Locate the cell with the specified text and output its (x, y) center coordinate. 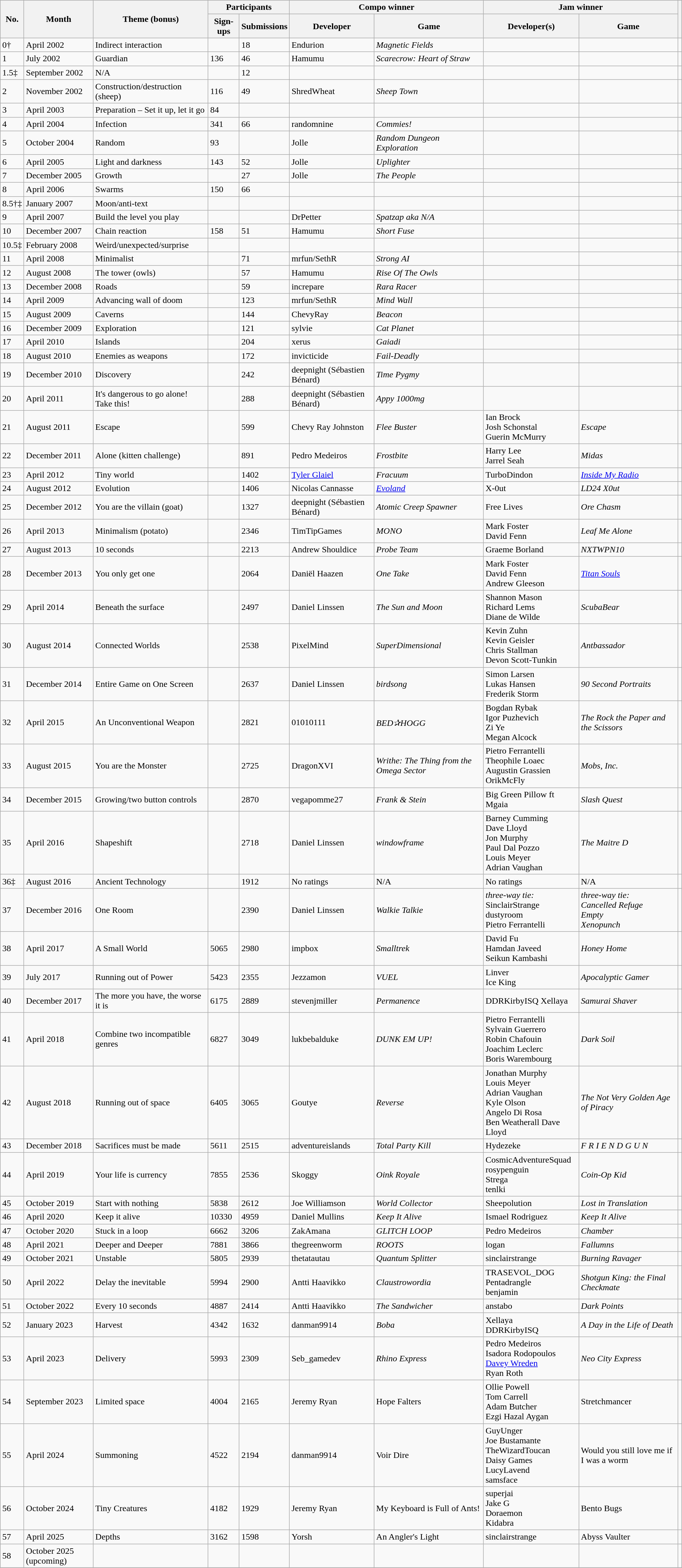
35 (12, 843)
2637 (264, 684)
4959 (264, 1217)
3 (12, 110)
August 2009 (59, 314)
Xellaya DDRKirbyISQ (531, 1325)
Advancing wall of doom (151, 300)
Compo winner (387, 7)
2355 (264, 977)
4 (12, 124)
5805 (224, 1258)
Every 10 seconds (151, 1306)
Sheepolution (531, 1203)
GuyUnger Joe Bustamante TheWizardToucan Daisy Games LucyLavend samsface (531, 1455)
GLITCH LOOP (429, 1231)
Fallumns (628, 1245)
41 (12, 1039)
Gaiadi (429, 342)
3206 (264, 1231)
Growing/two button controls (151, 799)
Delivery (151, 1358)
1402 (264, 474)
Probe Team (429, 550)
TRASEVOL_DOG Pentadrangle benjamin (531, 1282)
April 2019 (59, 1175)
Cat Planet (429, 328)
April 2020 (59, 1217)
1598 (264, 1537)
April 2012 (59, 474)
4342 (224, 1325)
891 (264, 456)
39 (12, 977)
6405 (224, 1102)
thetatautau (332, 1258)
Andrew Shouldice (332, 550)
The Sun and Moon (429, 607)
341 (224, 124)
6827 (224, 1039)
150 (224, 189)
Dark Points (628, 1306)
April 2023 (59, 1358)
30 (12, 645)
Build the level you play (151, 217)
April 2024 (59, 1455)
7855 (224, 1175)
32 (12, 723)
Participants (248, 7)
Seb_gamedev (332, 1358)
TimTipGames (332, 531)
2064 (264, 573)
28 (12, 573)
2165 (264, 1401)
October 2021 (59, 1258)
0† (12, 45)
Developer(s) (531, 26)
3866 (264, 1245)
Smalltrek (429, 948)
Frostbite (429, 456)
Ian BrockJosh SchonstalGuerin McMurry (531, 427)
Hydezeke (531, 1146)
August 2015 (59, 766)
2870 (264, 799)
Beacon (429, 314)
Fracuum (429, 474)
Pietro FerrantelliTheophile LoaecAugustin GrassienOrikMcFly (531, 766)
An Angler's Light (429, 1537)
Theme (bonus) (151, 19)
The more you have, the worse it is (151, 1001)
Entire Game on One Screen (151, 684)
204 (264, 342)
13 (12, 287)
windowframe (429, 843)
April 2021 (59, 1245)
Samurai Shaver (628, 1001)
An Unconventional Weapon (151, 723)
59 (264, 287)
Combine two incompatible genres (151, 1039)
August 2018 (59, 1102)
10 seconds (151, 550)
August 2013 (59, 550)
2889 (264, 1001)
You are the Monster (151, 766)
29 (12, 607)
Random Dungeon Exploration (429, 143)
CosmicAdventureSquad rosypenguin Strega tenlki (531, 1175)
Atomic Creep Spawner (429, 507)
Shapeshift (151, 843)
Shotgun King: the Final Checkmate (628, 1282)
56 (12, 1509)
The Rock the Paper and the Scissors (628, 723)
Alone (kitten challenge) (151, 456)
December 2013 (59, 573)
August 2012 (59, 489)
September 2002 (59, 73)
stevenjmiller (332, 1001)
Shannon MasonRichard LemsDiane de Wilde (531, 607)
The Sandwicher (429, 1306)
121 (264, 328)
World Collector (429, 1203)
Permanence (429, 1001)
Submissions (264, 26)
8 (12, 189)
Joe Williamson (332, 1203)
3162 (224, 1537)
Leaf Me Alone (628, 531)
ZakAmana (332, 1231)
April 2022 (59, 1282)
58 (12, 1556)
Apocalyptic Gamer (628, 977)
BED✰HOGG (429, 723)
5611 (224, 1146)
Light and darkness (151, 162)
DragonXVI (332, 766)
three-way tie: SinclairStrange dustyroom Pietro Ferrantelli (531, 910)
1 (12, 59)
lukbebalduke (332, 1039)
Skoggy (332, 1175)
1.5‡ (12, 73)
October 2020 (59, 1231)
Beneath the surface (151, 607)
thegreenworm (332, 1245)
48 (12, 1245)
TurboDindon (531, 474)
Short Fuse (429, 231)
7 (12, 175)
2538 (264, 645)
April 2008 (59, 259)
Minimalist (151, 259)
Midas (628, 456)
Would you still love me if I was a worm (628, 1455)
August 2010 (59, 356)
A Day in the Life of Death (628, 1325)
Running out of Power (151, 977)
2414 (264, 1306)
Flee Buster (429, 427)
Ismael Rodriguez (531, 1217)
01010111 (332, 723)
December 2014 (59, 684)
One Room (151, 910)
Minimalism (potato) (151, 531)
Dark Soil (628, 1039)
October 2025 (upcoming) (59, 1556)
April 2018 (59, 1039)
71 (264, 259)
ChevyRay (332, 314)
Random (151, 143)
April 2014 (59, 607)
Connected Worlds (151, 645)
Growth (151, 175)
Tiny world (151, 474)
Voir Dire (429, 1455)
1912 (264, 881)
You are the villain (goat) (151, 507)
136 (224, 59)
July 2002 (59, 59)
F R I E N D G U N (628, 1146)
2980 (264, 948)
Hope Falters (429, 1401)
Free Lives (531, 507)
Mobs, Inc. (628, 766)
Moon/anti-text (151, 203)
54 (12, 1401)
ShredWheat (332, 91)
December 2016 (59, 910)
4004 (224, 1401)
LD24 X0ut (628, 489)
15 (12, 314)
Quantum Splitter (429, 1258)
47 (12, 1231)
Rara Racer (429, 287)
Ancient Technology (151, 881)
34 (12, 799)
Barney CummingDave LloydJon MurphyPaul Dal PozzoLouis MeyerAdrian Vaughan (531, 843)
Ore Chasm (628, 507)
Mind Wall (429, 300)
25 (12, 507)
Jonathan Murphy Louis Meyer Adrian Vaughan Kyle Olson Angelo Di Rosa Ben Weatherall Dave Lloyd (531, 1102)
Caverns (151, 314)
5423 (224, 977)
sylvie (332, 328)
Appy 1000mg (429, 398)
DDRKirbyISQ Xellaya (531, 1001)
April 2010 (59, 342)
invicticide (332, 356)
VUEL (429, 977)
Coin-Op Kid (628, 1175)
38 (12, 948)
April 2009 (59, 300)
Time Pygmy (429, 375)
5 (12, 143)
You only get one (151, 573)
1406 (264, 489)
xerus (332, 342)
SuperDimensional (429, 645)
April 2017 (59, 948)
Oink Royale (429, 1175)
16 (12, 328)
December 2007 (59, 231)
August 2016 (59, 881)
Graeme Borland (531, 550)
October 2022 (59, 1306)
8.5†‡ (12, 203)
November 2002 (59, 91)
23 (12, 474)
Yorsh (332, 1537)
10 (12, 231)
Weird/unexpected/surprise (151, 245)
December 2017 (59, 1001)
ScubaBear (628, 607)
The tower (owls) (151, 273)
Deeper and Deeper (151, 1245)
Claustrowordia (429, 1282)
Jezzamon (332, 977)
43 (12, 1146)
Chamber (628, 1231)
Mark FosterDavid FennAndrew Gleeson (531, 573)
April 2013 (59, 531)
randomnine (332, 124)
Harvest (151, 1325)
36‡ (12, 881)
4182 (224, 1509)
Roads (151, 287)
123 (264, 300)
December 2005 (59, 175)
5993 (224, 1358)
Your life is currency (151, 1175)
April 2002 (59, 45)
Stretchmancer (628, 1401)
Kevin ZuhnKevin GeislerChris StallmanDevon Scott-Tunkin (531, 645)
April 2005 (59, 162)
Tiny Creatures (151, 1509)
Scarecrow: Heart of Straw (429, 59)
The People (429, 175)
Start with nothing (151, 1203)
My Keyboard is Full of Ants! (429, 1509)
David Fu Hamdan Javeed Seikun Kambashi (531, 948)
Inside My Radio (628, 474)
Writhe: The Thing from the Omega Sector (429, 766)
December 2011 (59, 456)
144 (264, 314)
Fail-Deadly (429, 356)
Total Party Kill (429, 1146)
X-0ut (531, 489)
172 (264, 356)
January 2023 (59, 1325)
42 (12, 1102)
MONO (429, 531)
93 (224, 143)
Summoning (151, 1455)
DrPetter (332, 217)
2497 (264, 607)
Pietro Ferrantelli Sylvain Guerrero Robin Chafouin Joachim Leclerc Boris Warembourg (531, 1039)
October 2019 (59, 1203)
December 2018 (59, 1146)
10330 (224, 1217)
April 2004 (59, 124)
Keep it alive (151, 1217)
The Maitre D (628, 843)
January 2007 (59, 203)
11 (12, 259)
50 (12, 1282)
Goutye (332, 1102)
4522 (224, 1455)
It's dangerous to go alone! Take this! (151, 398)
Tyler Glaiel (332, 474)
90 Second Portraits (628, 684)
Jam winner (581, 7)
December 2009 (59, 328)
55 (12, 1455)
5065 (224, 948)
adventureislands (332, 1146)
birdsong (429, 684)
Unstable (151, 1258)
Ollie Powell Tom Carrell Adam Butcher Ezgi Hazal Aygan (531, 1401)
2939 (264, 1258)
2536 (264, 1175)
increpare (332, 287)
Preparation – Set it up, let it go (151, 110)
Reverse (429, 1102)
Harry LeeJarrel Seah (531, 456)
2309 (264, 1358)
Lost in Translation (628, 1203)
December 2015 (59, 799)
April 2003 (59, 110)
Limited space (151, 1401)
Strong AI (429, 259)
26 (12, 531)
6662 (224, 1231)
116 (224, 91)
2390 (264, 910)
Construction/destruction (sheep) (151, 91)
February 2008 (59, 245)
Endurion (332, 45)
22 (12, 456)
impbox (332, 948)
August 2011 (59, 427)
37 (12, 910)
July 2017 (59, 977)
7881 (224, 1245)
Daniël Haazen (332, 573)
5994 (224, 1282)
logan (531, 1245)
Enemies as weapons (151, 356)
vegapomme27 (332, 799)
Magnetic Fields (429, 45)
20 (12, 398)
PixelMind (332, 645)
A Small World (151, 948)
Exploration (151, 328)
599 (264, 427)
Rhino Express (429, 1358)
40 (12, 1001)
2612 (264, 1203)
Chain reaction (151, 231)
3049 (264, 1039)
Commies! (429, 124)
October 2024 (59, 1509)
Abyss Vaulter (628, 1537)
Neo City Express (628, 1358)
Sacrifices must be made (151, 1146)
17 (12, 342)
ROOTS (429, 1245)
Depths (151, 1537)
2194 (264, 1455)
One Take (429, 573)
Guardian (151, 59)
Mark FosterDavid Fenn (531, 531)
9 (12, 217)
Stuck in a loop (151, 1231)
April 2006 (59, 189)
242 (264, 375)
December 2008 (59, 287)
24 (12, 489)
2213 (264, 550)
45 (12, 1203)
Running out of space (151, 1102)
143 (224, 162)
1327 (264, 507)
three-way tie: Cancelled Refuge Empty Xenopunch (628, 910)
Indirect interaction (151, 45)
Spatzap aka N/A (429, 217)
Swarms (151, 189)
Titan Souls (628, 573)
September 2023 (59, 1401)
Frank & Stein (429, 799)
Simon LarsenLukas HansenFrederik Storm (531, 684)
Big Green Pillow ft Mgaia (531, 799)
Rise Of The Owls (429, 273)
288 (264, 398)
August 2008 (59, 273)
August 2014 (59, 645)
6 (12, 162)
Developer (332, 26)
Uplighter (429, 162)
31 (12, 684)
Evolution (151, 489)
Nicolas Cannasse (332, 489)
Bogdan RybakIgor PuzhevichZi YeMegan Alcock (531, 723)
April 2011 (59, 398)
April 2025 (59, 1537)
2346 (264, 531)
Burning Ravager (628, 1258)
19 (12, 375)
LinverIce King (531, 977)
6175 (224, 1001)
April 2007 (59, 217)
Islands (151, 342)
No. (12, 19)
Sign-ups (224, 26)
2718 (264, 843)
33 (12, 766)
DUNK EM UP! (429, 1039)
April 2016 (59, 843)
5838 (224, 1203)
Delay the inevitable (151, 1282)
Bento Bugs (628, 1509)
NXTWPN10 (628, 550)
October 2004 (59, 143)
2515 (264, 1146)
1929 (264, 1509)
anstabo (531, 1306)
53 (12, 1358)
2 (12, 91)
Month (59, 19)
December 2010 (59, 375)
44 (12, 1175)
Discovery (151, 375)
2725 (264, 766)
April 2015 (59, 723)
3065 (264, 1102)
Antbassador (628, 645)
superjai Jake G Doraemon Kidabra (531, 1509)
Sheep Town (429, 91)
Walkie Talkie (429, 910)
21 (12, 427)
Boba (429, 1325)
December 2012 (59, 507)
1632 (264, 1325)
Honey Home (628, 948)
Infection (151, 124)
4887 (224, 1306)
Evoland (429, 489)
Slash Quest (628, 799)
2821 (264, 723)
14 (12, 300)
10.5‡ (12, 245)
84 (224, 110)
Chevy Ray Johnston (332, 427)
158 (224, 231)
Daniel Mullins (332, 1217)
2900 (264, 1282)
The Not Very Golden Age of Piracy (628, 1102)
Pedro Medeiros Isadora Rodopoulos Davey Wreden Ryan Roth (531, 1358)
